Output the (x, y) coordinate of the center of the cell containing the given text.  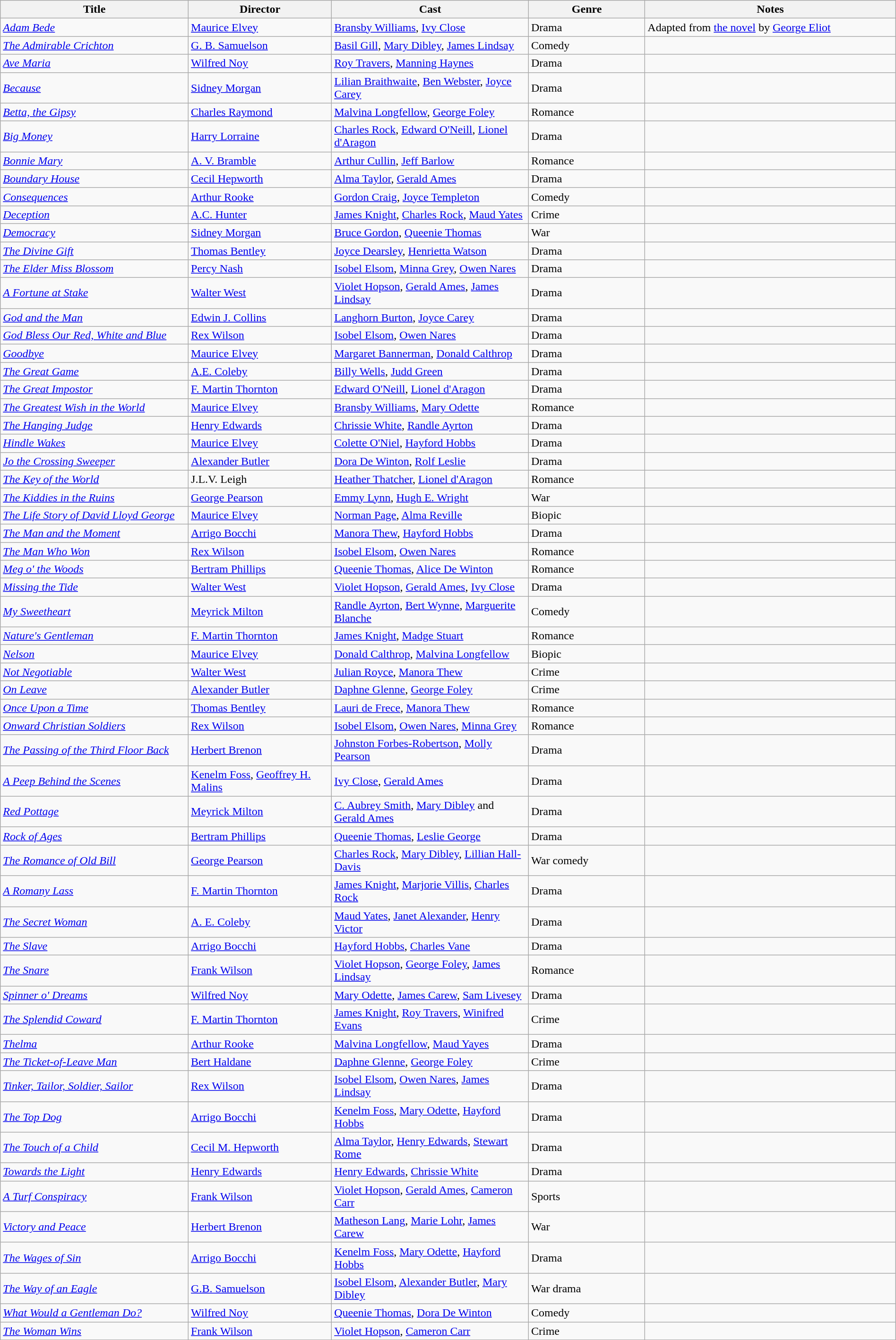
God and the Man (95, 318)
Cecil Hepworth (260, 179)
Adam Bede (95, 27)
Dora De Winton, Rolf Leslie (430, 461)
Edward O'Neill, Lionel d'Aragon (430, 389)
The Kiddies in the Ruins (95, 497)
Colette O'Niel, Hayford Hobbs (430, 443)
The Hanging Judge (95, 425)
The Woman Wins (95, 1331)
Isobel Elsom, Owen Nares, James Lindsay (430, 1086)
Margaret Bannerman, Donald Calthrop (430, 353)
The Top Dog (95, 1117)
Henry Edwards, Chrissie White (430, 1172)
Because (95, 88)
Spinner o' Dreams (95, 995)
Lilian Braithwaite, Ben Webster, Joyce Carey (430, 88)
James Knight, Madge Stuart (430, 636)
The Key of the World (95, 479)
Ave Maria (95, 63)
Violet Hopson, Gerald Ames, Cameron Carr (430, 1196)
Violet Hopson, Gerald Ames, James Lindsay (430, 293)
Victory and Peace (95, 1227)
The Great Game (95, 371)
Deception (95, 215)
Queenie Thomas, Alice De Winton (430, 569)
Charles Rock, Edward O'Neill, Lionel d'Aragon (430, 136)
Norman Page, Alma Reville (430, 515)
Once Upon a Time (95, 708)
Cast (430, 9)
Red Pottage (95, 812)
The Way of an Eagle (95, 1288)
A.C. Hunter (260, 215)
Langhorn Burton, Joyce Carey (430, 318)
Isobel Elsom, Minna Grey, Owen Nares (430, 269)
Bonnie Mary (95, 161)
Title (95, 9)
A Peep Behind the Scenes (95, 781)
Director (260, 9)
War comedy (586, 860)
Rock of Ages (95, 836)
War drama (586, 1288)
Sports (586, 1196)
Consequences (95, 197)
Bransby Williams, Ivy Close (430, 27)
Ivy Close, Gerald Ames (430, 781)
Charles Rock, Mary Dibley, Lillian Hall-Davis (430, 860)
Maud Yates, Janet Alexander, Henry Victor (430, 921)
The Wages of Sin (95, 1258)
Queenie Thomas, Leslie George (430, 836)
Lauri de Frece, Manora Thew (430, 708)
What Would a Gentleman Do? (95, 1313)
The Passing of the Third Floor Back (95, 750)
Not Negotiable (95, 672)
Percy Nash (260, 269)
Adapted from the novel by George Eliot (770, 27)
My Sweetheart (95, 611)
Onward Christian Soldiers (95, 726)
Emmy Lynn, Hugh E. Wright (430, 497)
Kenelm Foss, Geoffrey H. Malins (260, 781)
Genre (586, 9)
Matheson Lang, Marie Lohr, James Carew (430, 1227)
Notes (770, 9)
A. V. Bramble (260, 161)
Nelson (95, 654)
Chrissie White, Randle Ayrton (430, 425)
Billy Wells, Judd Green (430, 371)
Queenie Thomas, Dora De Winton (430, 1313)
Randle Ayrton, Bert Wynne, Marguerite Blanche (430, 611)
Bransby Williams, Mary Odette (430, 407)
Bert Haldane (260, 1062)
A.E. Coleby (260, 371)
Johnston Forbes-Robertson, Molly Pearson (430, 750)
Cecil M. Hepworth (260, 1147)
C. Aubrey Smith, Mary Dibley and Gerald Ames (430, 812)
Basil Gill, Mary Dibley, James Lindsay (430, 45)
James Knight, Roy Travers, Winifred Evans (430, 1020)
A. E. Coleby (260, 921)
Roy Travers, Manning Haynes (430, 63)
The Man Who Won (95, 551)
Malvina Longfellow, Maud Yayes (430, 1044)
Julian Royce, Manora Thew (430, 672)
Meg o' the Woods (95, 569)
On Leave (95, 690)
The Divine Gift (95, 251)
Tinker, Tailor, Soldier, Sailor (95, 1086)
Goodbye (95, 353)
James Knight, Charles Rock, Maud Yates (430, 215)
Jo the Crossing Sweeper (95, 461)
Violet Hopson, Gerald Ames, Ivy Close (430, 587)
Joyce Dearsley, Henrietta Watson (430, 251)
Isobel Elsom, Owen Nares, Minna Grey (430, 726)
James Knight, Marjorie Villis, Charles Rock (430, 891)
Heather Thatcher, Lionel d'Aragon (430, 479)
The Snare (95, 971)
Violet Hopson, Cameron Carr (430, 1331)
The Man and the Moment (95, 533)
Nature's Gentleman (95, 636)
Hindle Wakes (95, 443)
A Turf Conspiracy (95, 1196)
Manora Thew, Hayford Hobbs (430, 533)
The Slave (95, 946)
Bruce Gordon, Queenie Thomas (430, 232)
Violet Hopson, George Foley, James Lindsay (430, 971)
The Romance of Old Bill (95, 860)
Thelma (95, 1044)
Mary Odette, James Carew, Sam Livesey (430, 995)
Betta, the Gipsy (95, 112)
A Romany Lass (95, 891)
Boundary House (95, 179)
Hayford Hobbs, Charles Vane (430, 946)
God Bless Our Red, White and Blue (95, 335)
J.L.V. Leigh (260, 479)
Isobel Elsom, Alexander Butler, Mary Dibley (430, 1288)
Democracy (95, 232)
The Splendid Coward (95, 1020)
Donald Calthrop, Malvina Longfellow (430, 654)
Alma Taylor, Gerald Ames (430, 179)
The Great Impostor (95, 389)
Edwin J. Collins (260, 318)
The Touch of a Child (95, 1147)
G. B. Samuelson (260, 45)
The Secret Woman (95, 921)
The Greatest Wish in the World (95, 407)
Alma Taylor, Henry Edwards, Stewart Rome (430, 1147)
Towards the Light (95, 1172)
Malvina Longfellow, George Foley (430, 112)
A Fortune at Stake (95, 293)
Charles Raymond (260, 112)
Missing the Tide (95, 587)
The Life Story of David Lloyd George (95, 515)
Big Money (95, 136)
Arthur Cullin, Jeff Barlow (430, 161)
The Admirable Crichton (95, 45)
Gordon Craig, Joyce Templeton (430, 197)
Harry Lorraine (260, 136)
The Ticket-of-Leave Man (95, 1062)
The Elder Miss Blossom (95, 269)
G.B. Samuelson (260, 1288)
